Return the [X, Y] coordinate for the center point of the cell that contains the specified text.  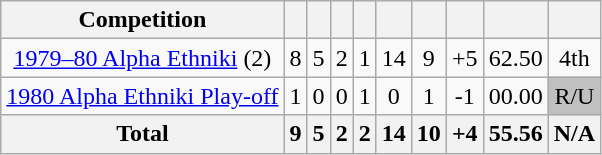
4th [574, 58]
R/U [574, 96]
Competition [142, 20]
8 [296, 58]
00.00 [516, 96]
+4 [464, 134]
Total [142, 134]
55.56 [516, 134]
62.50 [516, 58]
+5 [464, 58]
-1 [464, 96]
10 [428, 134]
N/A [574, 134]
1979–80 Alpha Ethniki (2) [142, 58]
1980 Alpha Ethniki Play-off [142, 96]
